Search for the cell housing the specified text and yield its [x, y] center coordinate. 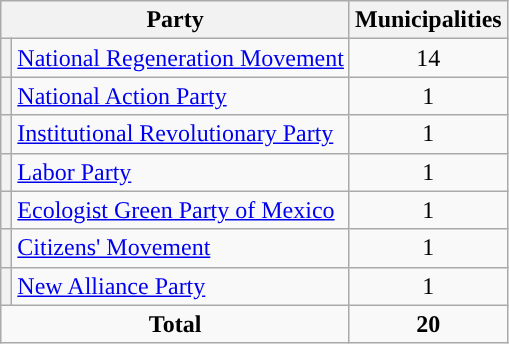
14 [428, 58]
20 [428, 324]
Municipalities [428, 20]
National Action Party [181, 96]
Citizens' Movement [181, 248]
Labor Party [181, 172]
Institutional Revolutionary Party [181, 134]
National Regeneration Movement [181, 58]
Party [176, 20]
Total [176, 324]
Ecologist Green Party of Mexico [181, 210]
New Alliance Party [181, 286]
